Return the (x, y) coordinate for the center point of the cell that contains the specified text.  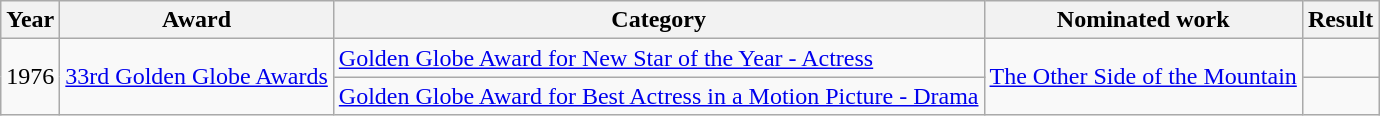
Award (196, 20)
Category (658, 20)
Golden Globe Award for Best Actress in a Motion Picture - Drama (658, 96)
Year (30, 20)
Golden Globe Award for New Star of the Year - Actress (658, 58)
Result (1340, 20)
Nominated work (1143, 20)
1976 (30, 77)
The Other Side of the Mountain (1143, 77)
33rd Golden Globe Awards (196, 77)
